Scan for the cell matching the given text and deliver its [x, y] coordinate at center. 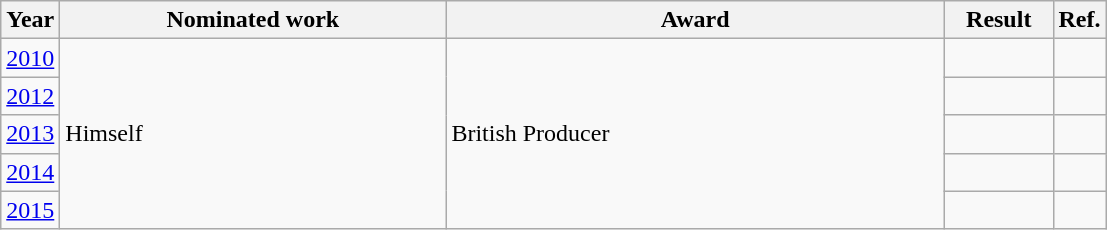
Result [998, 20]
2013 [30, 134]
Nominated work [253, 20]
2012 [30, 96]
British Producer [696, 134]
2015 [30, 210]
Himself [253, 134]
Ref. [1080, 20]
Year [30, 20]
2010 [30, 58]
Award [696, 20]
2014 [30, 172]
